Return the (X, Y) coordinate for the center point of the cell that contains the specified text.  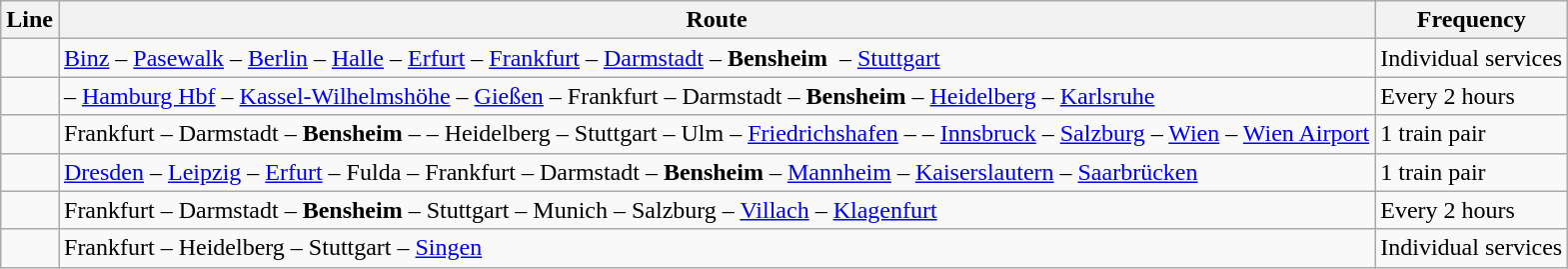
– Hamburg Hbf – Kassel-Wilhelmshöhe – Gießen – Frankfurt – Darmstadt – Bensheim – Heidelberg – Karlsruhe (716, 96)
Line (30, 20)
Binz – Pasewalk – Berlin – Halle – Erfurt – Frankfurt – Darmstadt – Bensheim – Stuttgart (716, 58)
Frankfurt – Darmstadt – Bensheim – – Heidelberg – Stuttgart – Ulm – Friedrichshafen – – Innsbruck – Salzburg – Wien – Wien Airport (716, 134)
Frequency (1471, 20)
Frankfurt – Darmstadt – Bensheim – Stuttgart – Munich – Salzburg – Villach – Klagenfurt (716, 210)
Route (716, 20)
Dresden – Leipzig – Erfurt – Fulda – Frankfurt – Darmstadt – Bensheim – Mannheim – Kaiserslautern – Saarbrücken (716, 172)
Frankfurt – Heidelberg – Stuttgart – Singen (716, 248)
